Determine the [X, Y] coordinate at the center of the cell enclosing the given text.  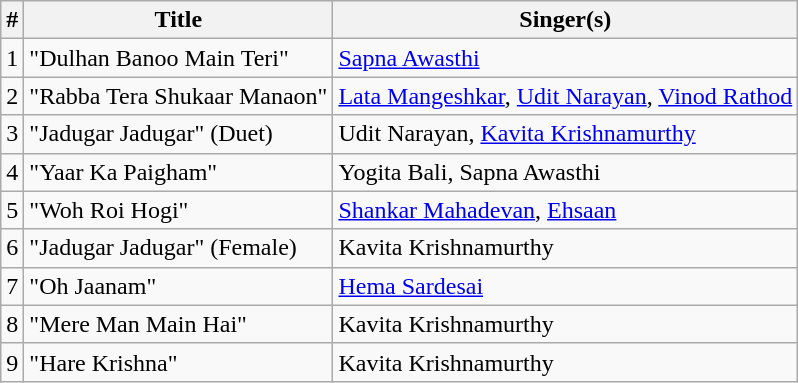
"Rabba Tera Shukaar Manaon" [178, 96]
Title [178, 20]
Lata Mangeshkar, Udit Narayan, Vinod Rathod [566, 96]
"Jadugar Jadugar" (Duet) [178, 134]
8 [12, 324]
"Yaar Ka Paigham" [178, 172]
Singer(s) [566, 20]
"Oh Jaanam" [178, 286]
1 [12, 58]
Udit Narayan, Kavita Krishnamurthy [566, 134]
Sapna Awasthi [566, 58]
Yogita Bali, Sapna Awasthi [566, 172]
4 [12, 172]
"Hare Krishna" [178, 362]
"Jadugar Jadugar" (Female) [178, 248]
2 [12, 96]
9 [12, 362]
7 [12, 286]
Hema Sardesai [566, 286]
3 [12, 134]
Shankar Mahadevan, Ehsaan [566, 210]
"Dulhan Banoo Main Teri" [178, 58]
"Mere Man Main Hai" [178, 324]
5 [12, 210]
6 [12, 248]
# [12, 20]
"Woh Roi Hogi" [178, 210]
